From the cell containing the given text, extract its center point as (X, Y) coordinate. 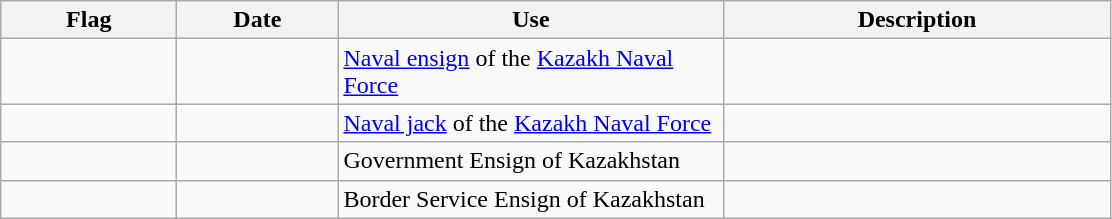
Description (917, 20)
Border Service Ensign of Kazakhstan (531, 199)
Date (258, 20)
Government Ensign of Kazakhstan (531, 161)
Use (531, 20)
Flag (89, 20)
Naval ensign of the Kazakh Naval Force (531, 72)
Naval jack of the Kazakh Naval Force (531, 123)
